Return [X, Y] of the center of cell containing provided text 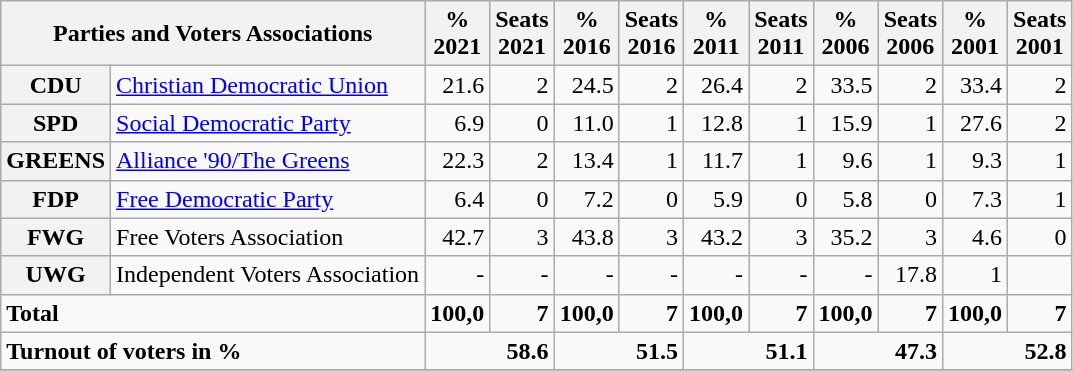
%2021 [458, 34]
FWG [56, 237]
7.3 [976, 199]
13.4 [586, 161]
Free Democratic Party [268, 199]
21.6 [458, 85]
FDP [56, 199]
58.6 [490, 351]
52.8 [1008, 351]
35.2 [846, 237]
4.6 [976, 237]
33.5 [846, 85]
11.0 [586, 123]
%2001 [976, 34]
26.4 [716, 85]
5.9 [716, 199]
%2016 [586, 34]
47.3 [878, 351]
Independent Voters Association [268, 275]
12.8 [716, 123]
27.6 [976, 123]
Seats2001 [1040, 34]
Seats2011 [781, 34]
Seats2021 [522, 34]
9.3 [976, 161]
33.4 [976, 85]
Christian Democratic Union [268, 85]
Seats2006 [910, 34]
9.6 [846, 161]
43.8 [586, 237]
15.9 [846, 123]
%2011 [716, 34]
Total [213, 313]
UWG [56, 275]
24.5 [586, 85]
22.3 [458, 161]
43.2 [716, 237]
Social Democratic Party [268, 123]
GREENS [56, 161]
17.8 [910, 275]
5.8 [846, 199]
7.2 [586, 199]
Parties and Voters Associations [213, 34]
%2006 [846, 34]
Seats2016 [651, 34]
CDU [56, 85]
Free Voters Association [268, 237]
11.7 [716, 161]
6.4 [458, 199]
51.1 [748, 351]
6.9 [458, 123]
Turnout of voters in % [213, 351]
Alliance '90/The Greens [268, 161]
51.5 [618, 351]
42.7 [458, 237]
SPD [56, 123]
